For the text-containing cell, return its midpoint in [X, Y] coordinate format. 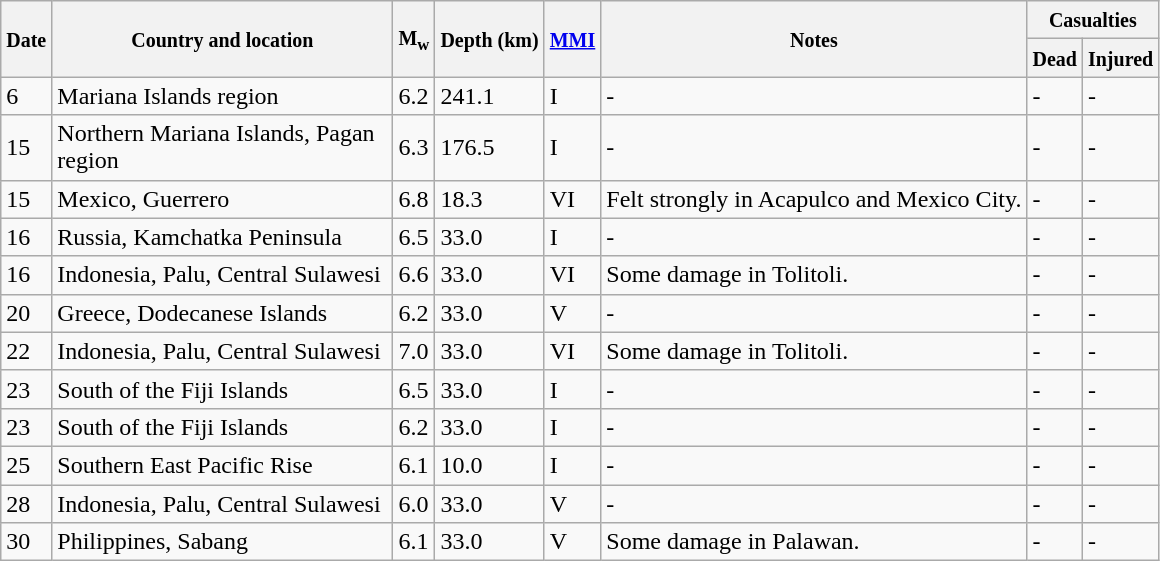
Injured [1120, 58]
Country and location [222, 39]
Some damage in Palawan. [814, 542]
Casualties [1093, 20]
Northern Mariana Islands, Pagan region [222, 148]
6 [26, 96]
7.0 [414, 351]
Mariana Islands region [222, 96]
Mexico, Guerrero [222, 199]
MMI [572, 39]
Mw [414, 39]
Date [26, 39]
22 [26, 351]
Philippines, Sabang [222, 542]
Notes [814, 39]
6.0 [414, 503]
Southern East Pacific Rise [222, 465]
241.1 [490, 96]
30 [26, 542]
10.0 [490, 465]
Dead [1055, 58]
176.5 [490, 148]
Depth (km) [490, 39]
Felt strongly in Acapulco and Mexico City. [814, 199]
6.3 [414, 148]
20 [26, 313]
18.3 [490, 199]
25 [26, 465]
28 [26, 503]
6.6 [414, 275]
6.8 [414, 199]
Russia, Kamchatka Peninsula [222, 237]
Greece, Dodecanese Islands [222, 313]
